Detect which cell encompasses the target text, then output its (X, Y) center coordinate. 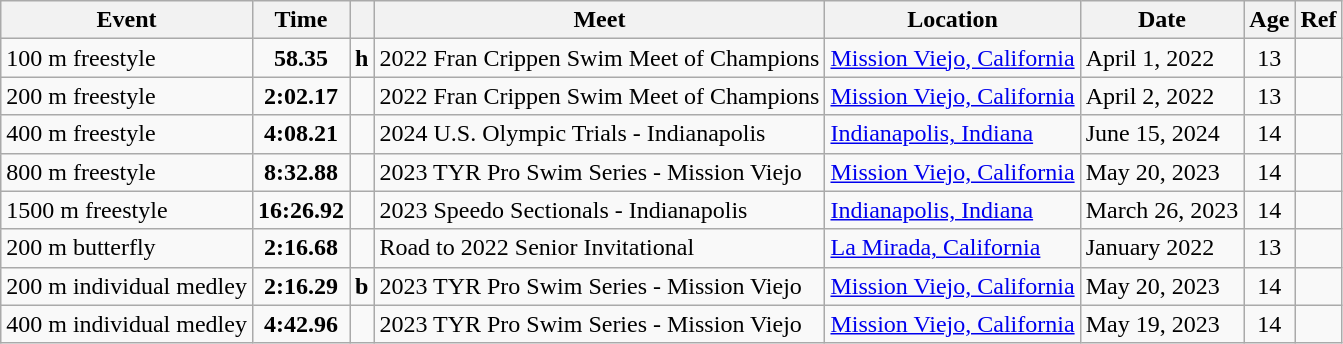
Location (952, 20)
b (362, 286)
4:08.21 (300, 134)
8:32.88 (300, 172)
June 15, 2024 (1162, 134)
April 1, 2022 (1162, 58)
April 2, 2022 (1162, 96)
La Mirada, California (952, 248)
200 m butterfly (127, 248)
Event (127, 20)
16:26.92 (300, 210)
Road to 2022 Senior Invitational (600, 248)
Time (300, 20)
Ref (1318, 20)
200 m freestyle (127, 96)
400 m individual medley (127, 324)
58.35 (300, 58)
May 19, 2023 (1162, 324)
100 m freestyle (127, 58)
2023 Speedo Sectionals - Indianapolis (600, 210)
January 2022 (1162, 248)
2:16.68 (300, 248)
2:02.17 (300, 96)
Meet (600, 20)
2:16.29 (300, 286)
March 26, 2023 (1162, 210)
400 m freestyle (127, 134)
200 m individual medley (127, 286)
1500 m freestyle (127, 210)
800 m freestyle (127, 172)
4:42.96 (300, 324)
Date (1162, 20)
2024 U.S. Olympic Trials - Indianapolis (600, 134)
Age (1270, 20)
h (362, 58)
